Search for the cell housing the specified text and yield its [x, y] center coordinate. 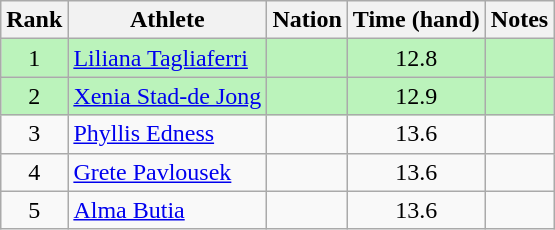
Notes [519, 20]
1 [34, 58]
Phyllis Edness [168, 134]
4 [34, 172]
Grete Pavlousek [168, 172]
Athlete [168, 20]
5 [34, 210]
Rank [34, 20]
Xenia Stad-de Jong [168, 96]
12.9 [416, 96]
Alma Butia [168, 210]
Liliana Tagliaferri [168, 58]
Time (hand) [416, 20]
3 [34, 134]
2 [34, 96]
Nation [307, 20]
12.8 [416, 58]
